Detect which cell encompasses the target text, then output its [x, y] center coordinate. 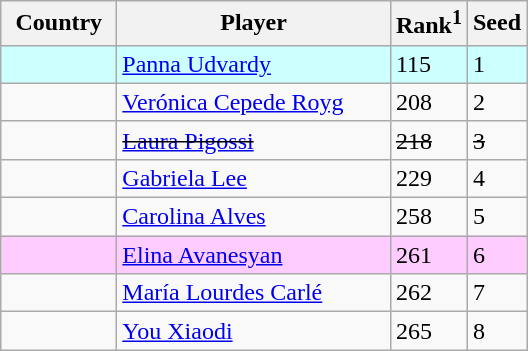
208 [428, 102]
261 [428, 255]
You Xiaodi [254, 331]
262 [428, 293]
Verónica Cepede Royg [254, 102]
115 [428, 64]
Gabriela Lee [254, 178]
2 [496, 102]
229 [428, 178]
265 [428, 331]
218 [428, 140]
Seed [496, 24]
3 [496, 140]
Player [254, 24]
7 [496, 293]
5 [496, 217]
1 [496, 64]
Carolina Alves [254, 217]
8 [496, 331]
María Lourdes Carlé [254, 293]
258 [428, 217]
Laura Pigossi [254, 140]
Rank1 [428, 24]
Elina Avanesyan [254, 255]
4 [496, 178]
Panna Udvardy [254, 64]
6 [496, 255]
Country [59, 24]
